Provide the (X, Y) coordinate of the cell's center where the given text is located.  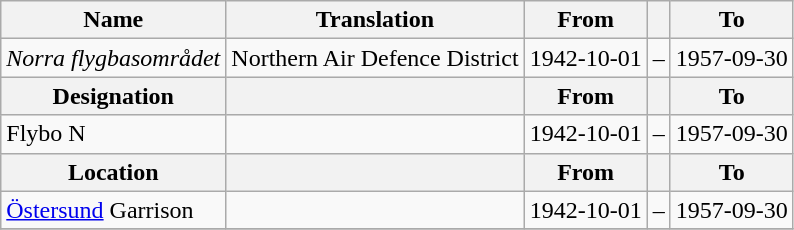
Östersund Garrison (114, 210)
Name (114, 20)
Northern Air Defence District (375, 58)
Designation (114, 96)
Flybo N (114, 134)
Location (114, 172)
Translation (375, 20)
Norra flygbasområdet (114, 58)
